Find where the given text appears and provide that cell's center as (X, Y) coordinate. 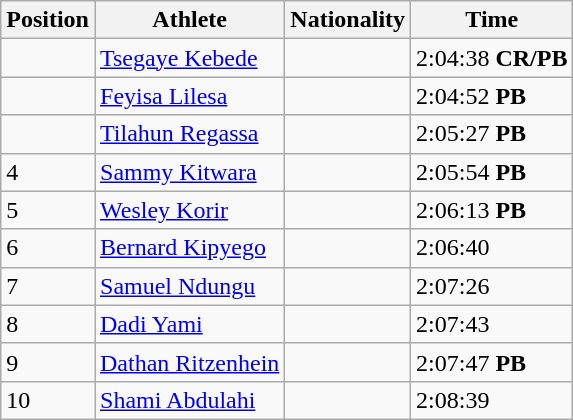
2:05:54 PB (492, 172)
Shami Abdulahi (189, 400)
Athlete (189, 20)
Time (492, 20)
2:07:47 PB (492, 362)
Dathan Ritzenhein (189, 362)
9 (48, 362)
4 (48, 172)
2:05:27 PB (492, 134)
2:08:39 (492, 400)
8 (48, 324)
Sammy Kitwara (189, 172)
2:07:26 (492, 286)
2:04:38 CR/PB (492, 58)
Feyisa Lilesa (189, 96)
2:06:13 PB (492, 210)
7 (48, 286)
Tilahun Regassa (189, 134)
Samuel Ndungu (189, 286)
10 (48, 400)
Position (48, 20)
6 (48, 248)
Bernard Kipyego (189, 248)
Wesley Korir (189, 210)
Nationality (348, 20)
Tsegaye Kebede (189, 58)
2:07:43 (492, 324)
5 (48, 210)
2:04:52 PB (492, 96)
2:06:40 (492, 248)
Dadi Yami (189, 324)
